Detect which cell encompasses the target text, then output its (X, Y) center coordinate. 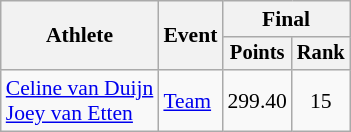
Event (190, 36)
Points (256, 54)
Final (286, 19)
Athlete (80, 36)
Rank (321, 54)
299.40 (256, 100)
Team (190, 100)
Celine van DuijnJoey van Etten (80, 100)
15 (321, 100)
